Locate the cell with the specified text and output its (x, y) center coordinate. 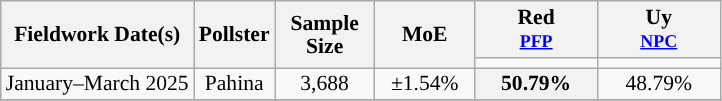
RedPFP (536, 30)
Fieldwork Date(s) (98, 34)
UyNPC (658, 30)
±1.54% (425, 84)
Pollster (234, 34)
48.79% (658, 84)
3,688 (325, 84)
MoE (425, 34)
January–March 2025 (98, 84)
Pahina (234, 84)
Sample Size (325, 34)
50.79% (536, 84)
